For the text-containing cell, return its midpoint in (x, y) coordinate format. 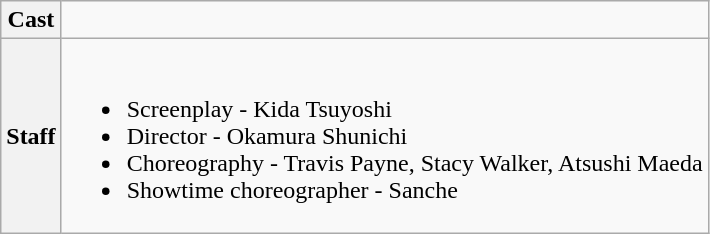
Staff (31, 136)
Screenplay - Kida TsuyoshiDirector - Okamura ShunichiChoreography - Travis Payne, Stacy Walker, Atsushi MaedaShowtime choreographer - Sanche (384, 136)
Cast (31, 20)
